Find where the given text appears and provide that cell's center as [X, Y] coordinate. 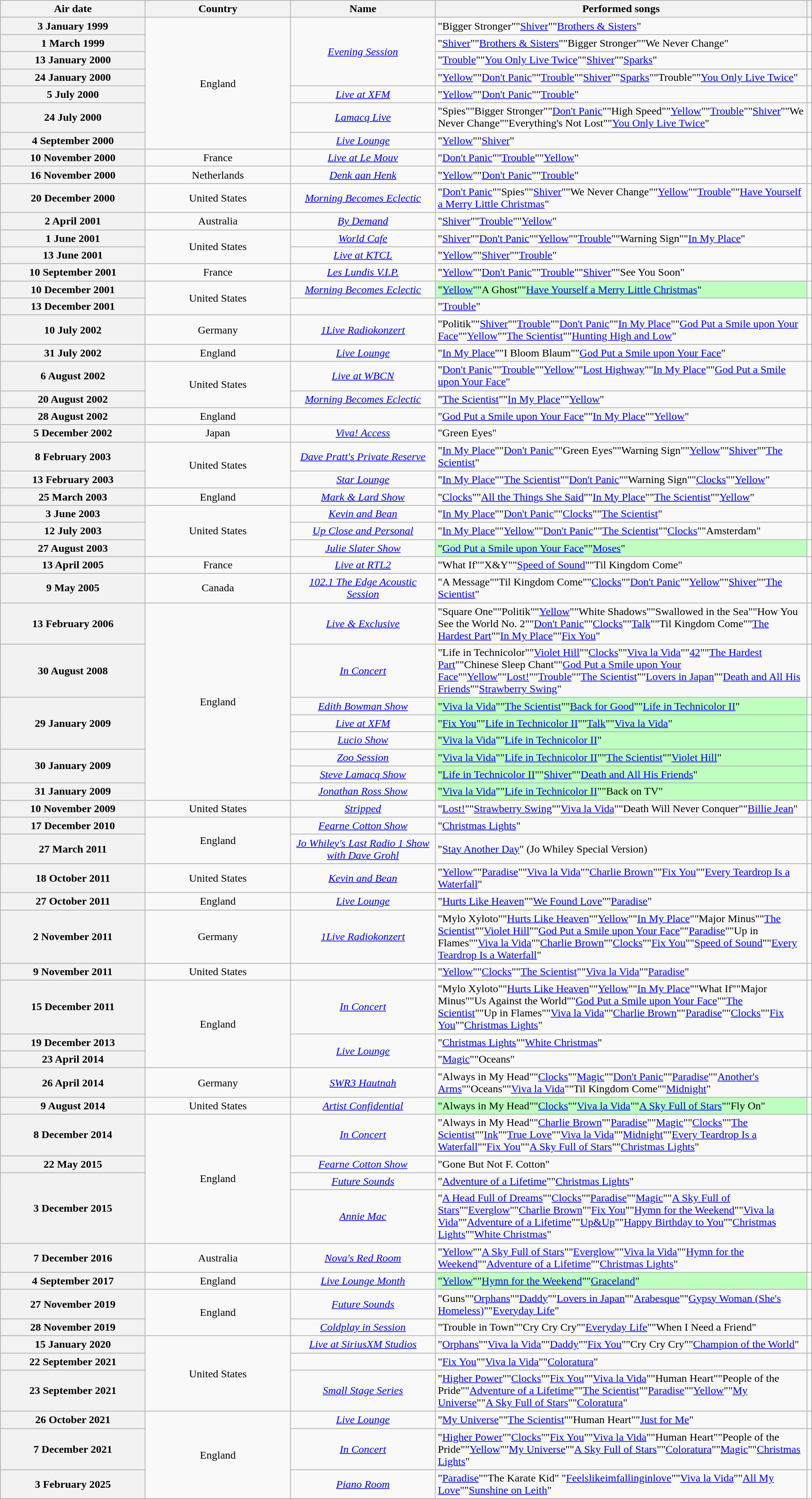
8 February 2003 [73, 456]
"Hurts Like Heaven""We Found Love""Paradise" [621, 901]
"Yellow""Paradise""Viva la Vida""Charlie Brown""Fix You""Every Teardrop Is a Waterfall" [621, 878]
"Fix You""Viva la Vida""Coloratura" [621, 1362]
9 November 2011 [73, 972]
SWR3 Hautnah [363, 1083]
By Demand [363, 221]
27 March 2011 [73, 848]
"In My Place""Don't Panic""Clocks""The Scientist" [621, 514]
"In My Place""I Bloom Blaum""God Put a Smile upon Your Face" [621, 353]
30 August 2008 [73, 671]
"In My Place""Yellow""Don't Panic""The Scientist""Clocks""Amsterdam" [621, 531]
"Clocks""All the Things She Said""In My Place""The Scientist""Yellow" [621, 497]
102.1 The Edge Acoustic Session [363, 588]
5 December 2002 [73, 433]
World Cafe [363, 238]
Live & Exclusive [363, 624]
5 July 2000 [73, 94]
"Yellow""Hymn for the Weekend""Graceland" [621, 1281]
12 July 2003 [73, 531]
24 July 2000 [73, 118]
Artist Confidential [363, 1106]
"Green Eyes" [621, 433]
"Shiver""Don't Panic""Yellow""Trouble""Warning Sign""In My Place" [621, 238]
Viva! Access [363, 433]
24 January 2000 [73, 77]
"Paradise""The Karate Kid" "Feelslikeimfallinginlove""Viva la Vida""All My Love""Sunshine on Leith" [621, 1484]
"In My Place""The Scientist""Don't Panic""Warning Sign""Clocks""Yellow" [621, 479]
23 September 2021 [73, 1391]
"The Scientist""In My Place""Yellow" [621, 399]
1 March 1999 [73, 43]
Lamacq Live [363, 118]
20 August 2002 [73, 399]
15 January 2020 [73, 1344]
Live at WBCN [363, 376]
"Shiver""Brothers & Sisters""Bigger Stronger""We Never Change" [621, 43]
"Gone But Not F. Cotton" [621, 1164]
Live at KTCL [363, 255]
7 December 2021 [73, 1449]
10 September 2001 [73, 273]
Live at Le Mouv [363, 158]
10 July 2002 [73, 330]
28 August 2002 [73, 416]
31 January 2009 [73, 791]
31 July 2002 [73, 353]
"Bigger Stronger""Shiver""Brothers & Sisters" [621, 26]
"In My Place""Don't Panic""Green Eyes""Warning Sign""Yellow""Shiver""The Scientist" [621, 456]
Stripped [363, 809]
"Yellow""Shiver""Trouble" [621, 255]
Mark & Lard Show [363, 497]
Piano Room [363, 1484]
Jo Whiley's Last Radio 1 Show with Dave Grohl [363, 848]
17 December 2010 [73, 826]
Up Close and Personal [363, 531]
27 August 2003 [73, 548]
10 November 2000 [73, 158]
Air date [73, 9]
22 May 2015 [73, 1164]
18 October 2011 [73, 878]
Dave Pratt's Private Reserve [363, 456]
26 October 2021 [73, 1420]
3 January 1999 [73, 26]
29 January 2009 [73, 723]
"Don't Panic""Trouble""Yellow""Lost Highway""In My Place""God Put a Smile upon Your Face" [621, 376]
8 December 2014 [73, 1135]
Country [218, 9]
"Yellow""Clocks""The Scientist""Viva la Vida""Paradise" [621, 972]
Star Lounge [363, 479]
"Viva la Vida""Life in Technicolor II" [621, 740]
Live at RTL2 [363, 565]
26 April 2014 [73, 1083]
"Guns""Orphans""Daddy""Lovers in Japan""Arabesque""Gypsy Woman (She's Homeless)""Everyday Life" [621, 1304]
Evening Session [363, 52]
"Don't Panic""Spies""Shiver""We Never Change""Yellow""Trouble""Have Yourself a Merry Little Christmas" [621, 198]
"Viva la Vida""The Scientist""Back for Good""Life in Technicolor II" [621, 706]
"Magic""Oceans" [621, 1059]
"Yellow""Don't Panic""Trouble""Shiver""Sparks""Trouble""You Only Live Twice" [621, 77]
9 May 2005 [73, 588]
2 November 2011 [73, 936]
13 June 2001 [73, 255]
Canada [218, 588]
"Spies""Bigger Stronger""Don't Panic""High Speed""Yellow""Trouble""Shiver""We Never Change""Everything's Not Lost""You Only Live Twice" [621, 118]
"Christmas Lights" [621, 826]
"Trouble in Town""Cry Cry Cry""Everyday Life""When I Need a Friend" [621, 1327]
"Yellow""Shiver" [621, 141]
4 September 2017 [73, 1281]
22 September 2021 [73, 1362]
16 November 2000 [73, 175]
10 December 2001 [73, 290]
"Always in My Head""Clocks""Viva la Vida""A Sky Full of Stars""Fly On" [621, 1106]
13 February 2003 [73, 479]
13 February 2006 [73, 624]
1 June 2001 [73, 238]
"God Put a Smile upon Your Face""In My Place""Yellow" [621, 416]
7 December 2016 [73, 1258]
2 April 2001 [73, 221]
"Don't Panic""Trouble""Yellow" [621, 158]
"Fix You""Life in Technicolor II""Talk""Viva la Vida" [621, 723]
3 December 2015 [73, 1208]
Lucio Show [363, 740]
"God Put a Smile upon Your Face""Moses" [621, 548]
23 April 2014 [73, 1059]
Annie Mac [363, 1217]
6 August 2002 [73, 376]
13 December 2001 [73, 307]
Denk aan Henk [363, 175]
Zoo Session [363, 757]
4 September 2000 [73, 141]
30 January 2009 [73, 766]
Live at SiriusXM Studios [363, 1344]
3 February 2025 [73, 1484]
13 April 2005 [73, 565]
"Yellow""A Sky Full of Stars""Everglow""Viva la Vida""Hymn for the Weekend""Adventure of a Lifetime""Christmas Lights" [621, 1258]
"Trouble""You Only Live Twice""Shiver""Sparks" [621, 60]
"Shiver""Trouble""Yellow" [621, 221]
15 December 2011 [73, 1007]
"Viva la Vida""Life in Technicolor II""The Scientist""Violet Hill" [621, 757]
13 January 2000 [73, 60]
Les Lundis V.I.P. [363, 273]
Jonathan Ross Show [363, 791]
Coldplay in Session [363, 1327]
"Lost!""Strawberry Swing""Viva la Vida""Death Will Never Conquer""Billie Jean" [621, 809]
Steve Lamacq Show [363, 774]
"Politik""Shiver""Trouble""Don't Panic""In My Place""God Put a Smile upon Your Face""Yellow""The Scientist""Hunting High and Low" [621, 330]
27 November 2019 [73, 1304]
Small Stage Series [363, 1391]
20 December 2000 [73, 198]
Japan [218, 433]
Edith Bowman Show [363, 706]
10 November 2009 [73, 809]
"Viva la Vida""Life in Technicolor II""Back on TV" [621, 791]
Name [363, 9]
"Life in Technicolor II""Shiver""Death and All His Friends" [621, 774]
28 November 2019 [73, 1327]
Live Lounge Month [363, 1281]
"Christmas Lights""White Christmas" [621, 1042]
"Orphans""Viva la Vida""Daddy""Fix You""Cry Cry Cry""Champion of the World" [621, 1344]
3 June 2003 [73, 514]
9 August 2014 [73, 1106]
25 March 2003 [73, 497]
27 October 2011 [73, 901]
Performed songs [621, 9]
"My Universe""The Scientist""Human Heart""Just for Me" [621, 1420]
Nova's Red Room [363, 1258]
"Yellow""A Ghost""Have Yourself a Merry Little Christmas" [621, 290]
"A Message""Til Kingdom Come""Clocks""Don't Panic""Yellow""Shiver""The Scientist" [621, 588]
"Trouble" [621, 307]
"Yellow""Don't Panic""Trouble""Shiver""See You Soon" [621, 273]
"Stay Another Day" (Jo Whiley Special Version) [621, 848]
Julie Slater Show [363, 548]
Netherlands [218, 175]
"Adventure of a Lifetime""Christmas Lights" [621, 1181]
"Always in My Head""Clocks""Magic""Don't Panic""Paradise""Another's Arms""Oceans""Viva la Vida""Til Kingdom Come""Midnight" [621, 1083]
"What If""X&Y""Speed of Sound""Til Kingdom Come" [621, 565]
19 December 2013 [73, 1042]
